Find where the given text appears and provide that cell's center as [x, y] coordinate. 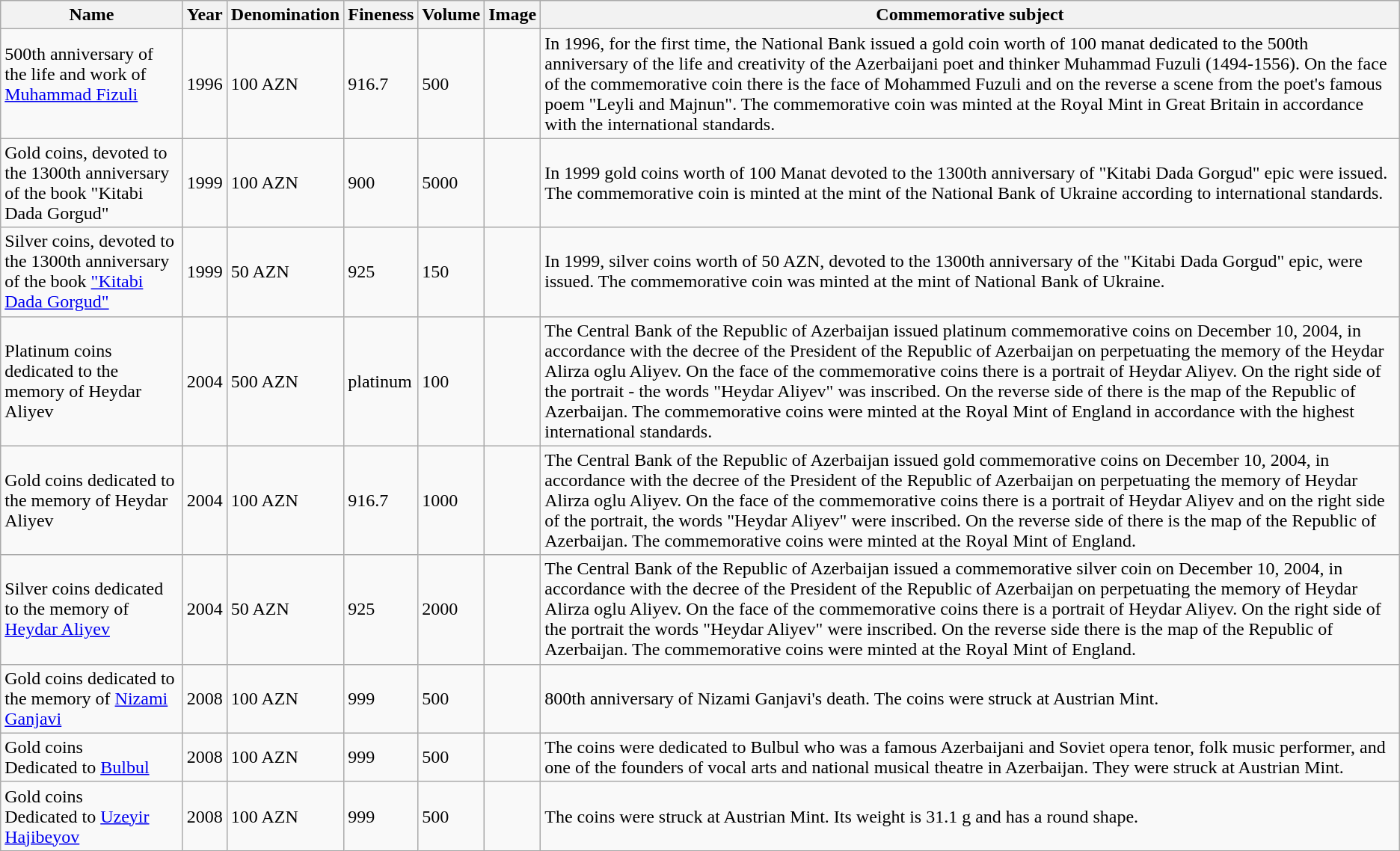
Silver coins, devoted to the 1300th anniversary of the book "Kitabi Dada Gorgud" [92, 272]
Denomination [285, 15]
platinum [381, 381]
5000 [452, 182]
500th anniversary of the life and work of Muhammad Fizuli [92, 84]
Name [92, 15]
Year [205, 15]
Gold coins, devoted to the 1300th anniversary of the book "Kitabi Dada Gorgud" [92, 182]
Silver coins dedicated to the memory of Heydar Aliyev [92, 609]
Fineness [381, 15]
Gold coins dedicated to the memory of Heydar Aliyev [92, 500]
500 AZN [285, 381]
Image [513, 15]
Gold coinsDedicated to Uzeyir Hajibeyov [92, 816]
150 [452, 272]
800th anniversary of Nizami Ganjavi's death. The coins were struck at Austrian Mint. [971, 698]
100 [452, 381]
Commemorative subject [971, 15]
2000 [452, 609]
The coins were struck at Austrian Mint. Its weight is 31.1 g and has a round shape. [971, 816]
Volume [452, 15]
1996 [205, 84]
1000 [452, 500]
900 [381, 182]
Platinum coins dedicated to the memory of Heydar Aliyev [92, 381]
Gold coinsDedicated to Bulbul [92, 757]
Gold coins dedicated to the memory of Nizami Ganjavi [92, 698]
